Detect which cell encompasses the target text, then output its [x, y] center coordinate. 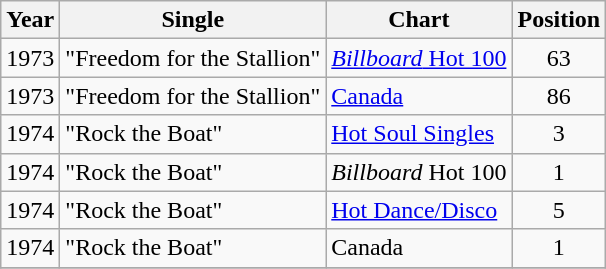
3 [559, 134]
Hot Dance/Disco [419, 210]
5 [559, 210]
86 [559, 96]
Chart [419, 20]
63 [559, 58]
Position [559, 20]
Year [30, 20]
Single [193, 20]
Hot Soul Singles [419, 134]
